From the cell containing the given text, extract its center point as (X, Y) coordinate. 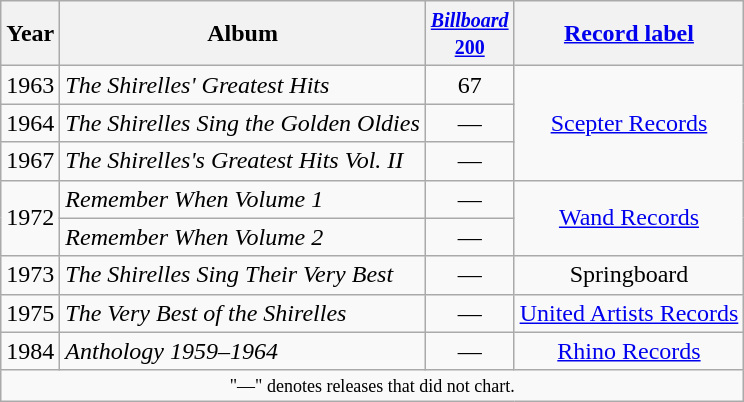
1963 (30, 85)
Year (30, 34)
1967 (30, 161)
United Artists Records (629, 313)
Remember When Volume 2 (242, 237)
1972 (30, 218)
Album (242, 34)
1973 (30, 275)
Remember When Volume 1 (242, 199)
The Shirelles Sing the Golden Oldies (242, 123)
Rhino Records (629, 351)
The Shirelles Sing Their Very Best (242, 275)
The Shirelles' Greatest Hits (242, 85)
Wand Records (629, 218)
Billboard 200 (470, 34)
The Very Best of the Shirelles (242, 313)
Springboard (629, 275)
"—" denotes releases that did not chart. (372, 386)
Record label (629, 34)
Anthology 1959–1964 (242, 351)
1964 (30, 123)
The Shirelles's Greatest Hits Vol. II (242, 161)
Scepter Records (629, 123)
1975 (30, 313)
1984 (30, 351)
67 (470, 85)
